For the text-containing cell, return its midpoint in (x, y) coordinate format. 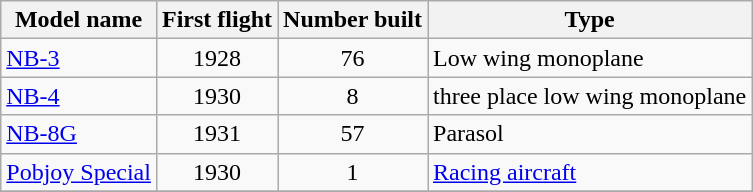
NB-3 (79, 58)
First flight (216, 20)
NB-4 (79, 96)
three place low wing monoplane (590, 96)
1 (353, 172)
Model name (79, 20)
Low wing monoplane (590, 58)
8 (353, 96)
1931 (216, 134)
Type (590, 20)
Number built (353, 20)
76 (353, 58)
Racing aircraft (590, 172)
1928 (216, 58)
NB-8G (79, 134)
Parasol (590, 134)
57 (353, 134)
Pobjoy Special (79, 172)
